Scan for the cell matching the given text and deliver its [x, y] coordinate at center. 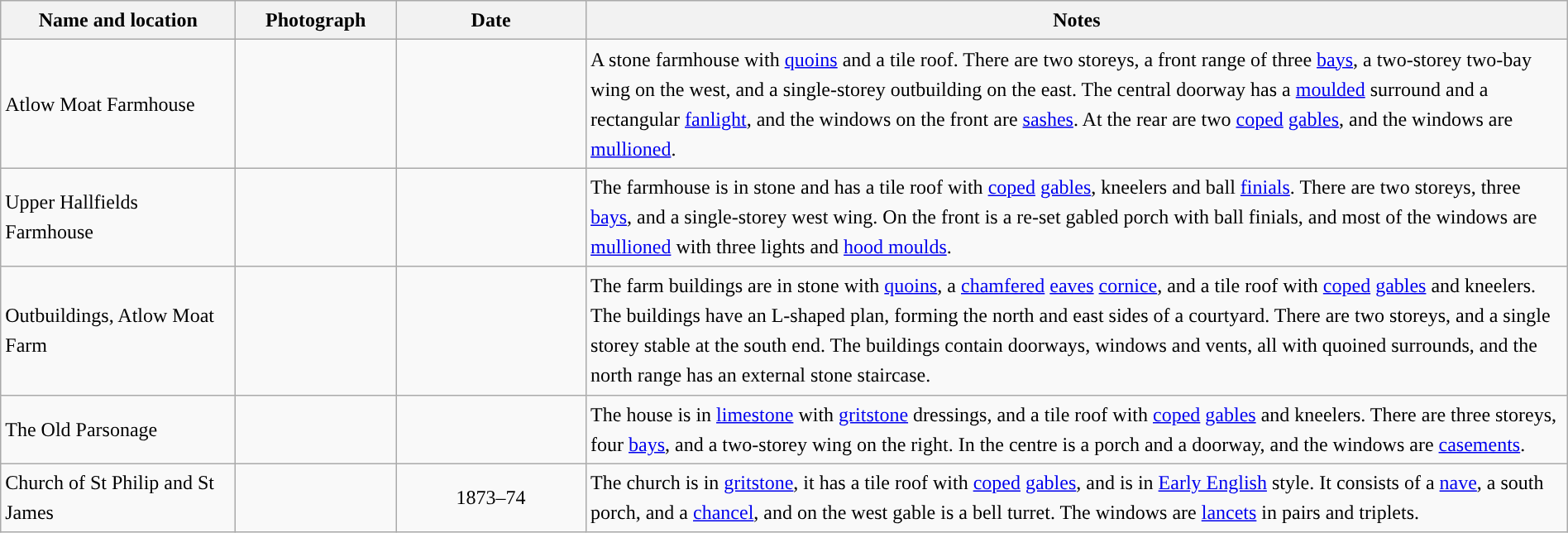
Date [491, 20]
Church of St Philip and St James [118, 498]
Name and location [118, 20]
1873–74 [491, 498]
Outbuildings, Atlow Moat Farm [118, 331]
Notes [1077, 20]
Atlow Moat Farmhouse [118, 104]
Photograph [316, 20]
Upper Hallfields Farmhouse [118, 217]
The Old Parsonage [118, 429]
